Capture the cell that displays the provided text and extract its (x, y) central coordinate. 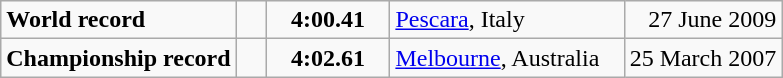
27 June 2009 (703, 20)
Melbourne, Australia (507, 58)
Pescara, Italy (507, 20)
Championship record (118, 58)
4:00.41 (328, 20)
25 March 2007 (703, 58)
World record (118, 20)
4:02.61 (328, 58)
